Determine the [X, Y] coordinate at the center of the cell enclosing the given text.  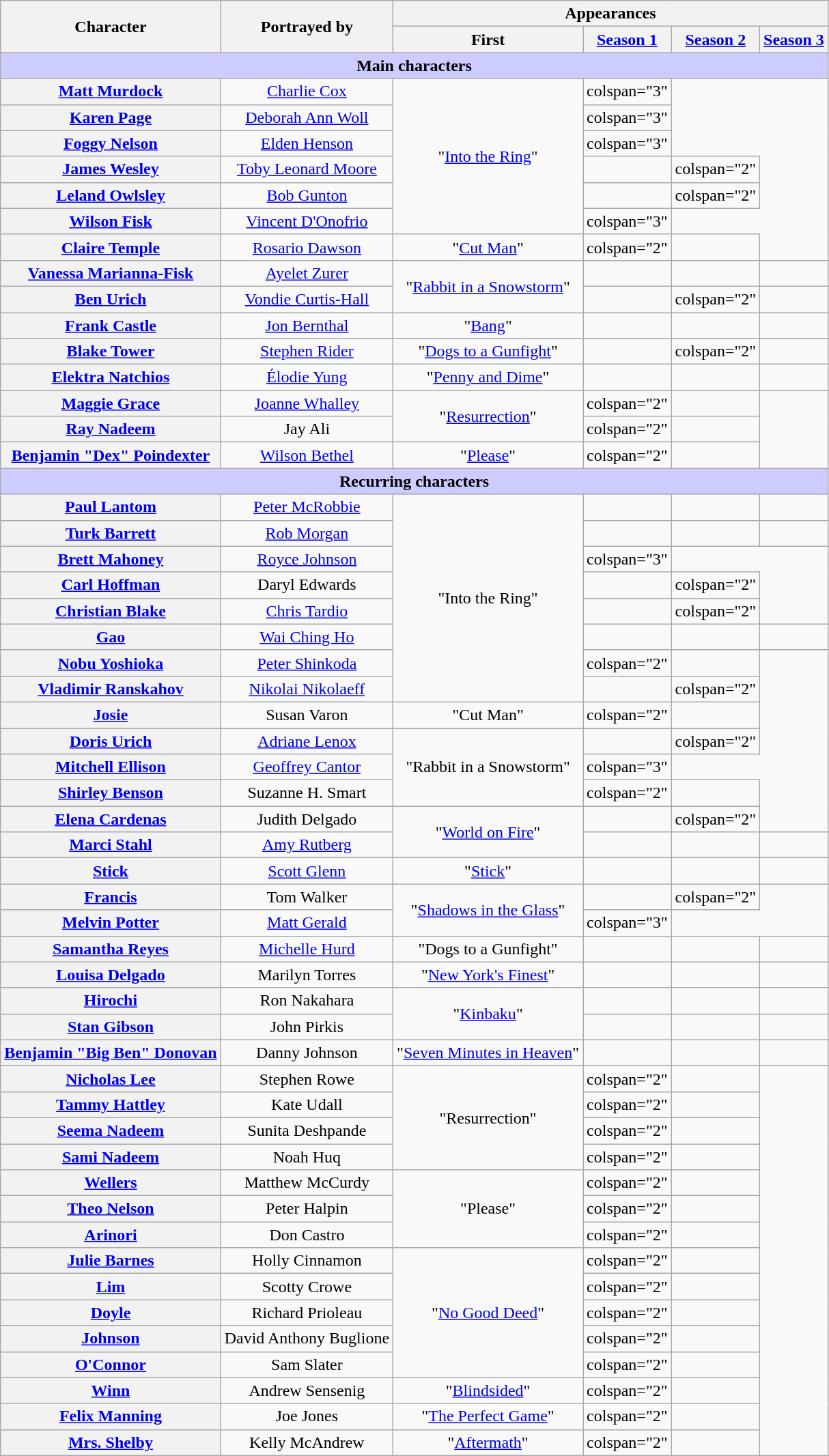
James Wesley [111, 169]
Royce Johnson [307, 559]
"Kinbaku" [488, 1014]
David Anthony Buglione [307, 1339]
Gao [111, 637]
Elektra Natchios [111, 377]
First [488, 40]
Susan Varon [307, 715]
Kelly McAndrew [307, 1442]
Ayelet Zurer [307, 273]
Recurring characters [414, 481]
John Pirkis [307, 1027]
Holly Cinnamon [307, 1261]
Francis [111, 897]
Ben Urich [111, 299]
Season 1 [628, 40]
Main characters [414, 66]
Vladimir Ranskahov [111, 689]
Doyle [111, 1313]
Sam Slater [307, 1365]
"No Good Deed" [488, 1313]
Portrayed by [307, 27]
Andrew Sensenig [307, 1390]
Don Castro [307, 1235]
Season 3 [794, 40]
Johnson [111, 1339]
"Bang" [488, 326]
Carl Hoffman [111, 585]
Nikolai Nikolaeff [307, 689]
Wilson Fisk [111, 221]
Brett Mahoney [111, 559]
Elden Henson [307, 143]
Geoffrey Cantor [307, 767]
Nobu Yoshioka [111, 663]
Benjamin "Big Ben" Donovan [111, 1053]
Melvin Potter [111, 923]
Peter Halpin [307, 1209]
Seema Nadeem [111, 1130]
"World on Fire" [488, 832]
Adriane Lenox [307, 741]
Maggie Grace [111, 403]
Danny Johnson [307, 1053]
Blake Tower [111, 352]
Deborah Ann Woll [307, 117]
Karen Page [111, 117]
Appearances [610, 14]
Daryl Edwards [307, 585]
Chris Tardio [307, 611]
Matt Gerald [307, 923]
Kate Udall [307, 1104]
Marilyn Torres [307, 975]
Charlie Cox [307, 91]
Stephen Rider [307, 352]
Samantha Reyes [111, 949]
Vondie Curtis-Hall [307, 299]
Marci Stahl [111, 845]
"New York's Finest" [488, 975]
Doris Urich [111, 741]
Wilson Bethel [307, 455]
Benjamin "Dex" Poindexter [111, 455]
Stan Gibson [111, 1027]
Judith Delgado [307, 819]
"Aftermath" [488, 1442]
Matt Murdock [111, 91]
Frank Castle [111, 326]
"Blindsided" [488, 1390]
Jay Ali [307, 429]
Bob Gunton [307, 195]
Joe Jones [307, 1416]
Lim [111, 1287]
Character [111, 27]
Toby Leonard Moore [307, 169]
Felix Manning [111, 1416]
Leland Owlsley [111, 195]
Nicholas Lee [111, 1079]
Mrs. Shelby [111, 1442]
Noah Huq [307, 1157]
Suzanne H. Smart [307, 793]
Elena Cardenas [111, 819]
Michelle Hurd [307, 949]
Christian Blake [111, 611]
Amy Rutberg [307, 845]
Scotty Crowe [307, 1287]
Ron Nakahara [307, 1001]
Scott Glenn [307, 871]
Élodie Yung [307, 377]
Tammy Hattley [111, 1104]
"The Perfect Game" [488, 1416]
Wellers [111, 1183]
Peter McRobbie [307, 507]
Stick [111, 871]
Vanessa Marianna-Fisk [111, 273]
Sami Nadeem [111, 1157]
"Shadows in the Glass" [488, 910]
Stephen Rowe [307, 1079]
Vincent D'Onofrio [307, 221]
Mitchell Ellison [111, 767]
Josie [111, 715]
Paul Lantom [111, 507]
Rob Morgan [307, 533]
Winn [111, 1390]
Tom Walker [307, 897]
Louisa Delgado [111, 975]
Foggy Nelson [111, 143]
"Seven Minutes in Heaven" [488, 1053]
Season 2 [716, 40]
Matthew McCurdy [307, 1183]
Julie Barnes [111, 1261]
"Stick" [488, 871]
Hirochi [111, 1001]
Jon Bernthal [307, 326]
Shirley Benson [111, 793]
Sunita Deshpande [307, 1130]
Joanne Whalley [307, 403]
Ray Nadeem [111, 429]
"Penny and Dime" [488, 377]
Richard Prioleau [307, 1313]
Wai Ching Ho [307, 637]
Turk Barrett [111, 533]
Theo Nelson [111, 1209]
Claire Temple [111, 247]
O'Connor [111, 1365]
Rosario Dawson [307, 247]
Arinori [111, 1235]
Peter Shinkoda [307, 663]
